Capture the cell that displays the provided text and extract its (X, Y) central coordinate. 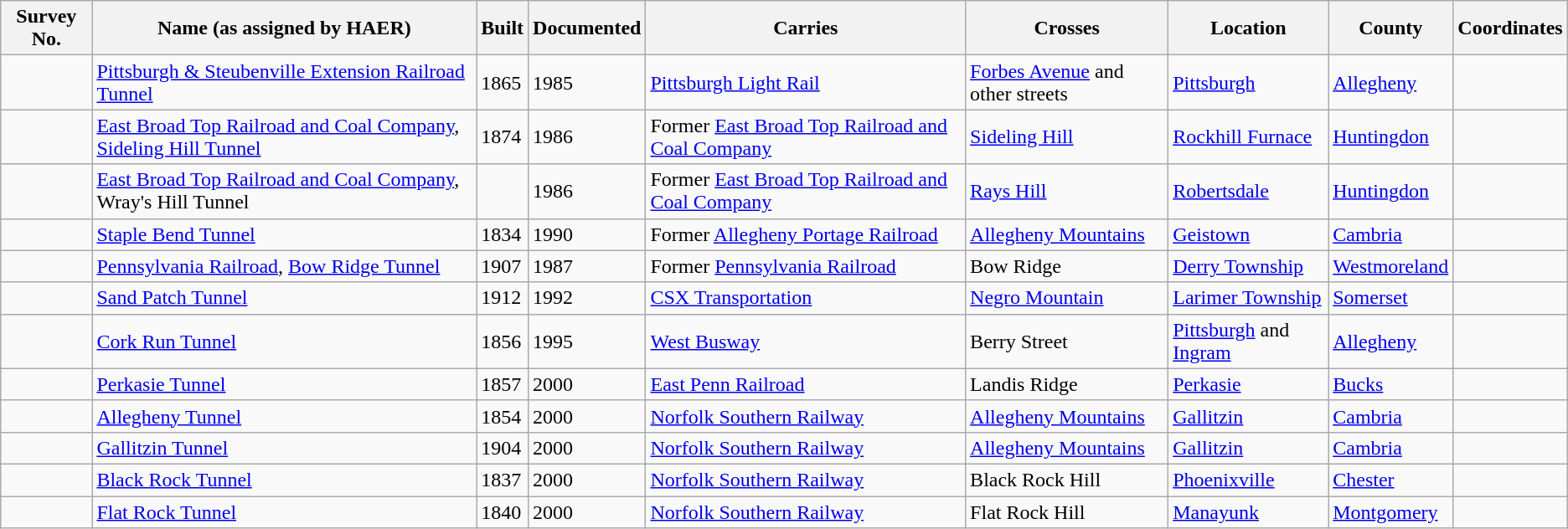
Crosses (1067, 28)
Built (503, 28)
Pittsburgh Light Rail (806, 82)
CSX Transportation (806, 298)
Black Rock Hill (1067, 480)
1985 (587, 82)
Derry Township (1248, 266)
1992 (587, 298)
Manayunk (1248, 511)
Rays Hill (1067, 191)
1857 (503, 384)
Negro Mountain (1067, 298)
Robertsdale (1248, 191)
1904 (503, 448)
Former Allegheny Portage Railroad (806, 234)
1865 (503, 82)
East Broad Top Railroad and Coal Company, Sideling Hill Tunnel (285, 137)
1856 (503, 342)
Landis Ridge (1067, 384)
Location (1248, 28)
1990 (587, 234)
Carries (806, 28)
1912 (503, 298)
Chester (1390, 480)
County (1390, 28)
Berry Street (1067, 342)
Pennsylvania Railroad, Bow Ridge Tunnel (285, 266)
1874 (503, 137)
Cork Run Tunnel (285, 342)
Staple Bend Tunnel (285, 234)
Rockhill Furnace (1248, 137)
Pittsburgh and Ingram (1248, 342)
East Penn Railroad (806, 384)
Former Pennsylvania Railroad (806, 266)
1907 (503, 266)
Somerset (1390, 298)
Pittsburgh (1248, 82)
1834 (503, 234)
Flat Rock Hill (1067, 511)
Flat Rock Tunnel (285, 511)
1837 (503, 480)
Pittsburgh & Steubenville Extension Railroad Tunnel (285, 82)
1995 (587, 342)
Coordinates (1510, 28)
Gallitzin Tunnel (285, 448)
1854 (503, 416)
Sideling Hill (1067, 137)
Montgomery (1390, 511)
Geistown (1248, 234)
Larimer Township (1248, 298)
Perkasie Tunnel (285, 384)
Sand Patch Tunnel (285, 298)
Documented (587, 28)
Allegheny Tunnel (285, 416)
West Busway (806, 342)
Name (as assigned by HAER) (285, 28)
Perkasie (1248, 384)
Westmoreland (1390, 266)
1987 (587, 266)
Phoenixville (1248, 480)
Bow Ridge (1067, 266)
East Broad Top Railroad and Coal Company, Wray's Hill Tunnel (285, 191)
Forbes Avenue and other streets (1067, 82)
1840 (503, 511)
Survey No. (47, 28)
Bucks (1390, 384)
Black Rock Tunnel (285, 480)
